For the text-containing cell, return its midpoint in [X, Y] coordinate format. 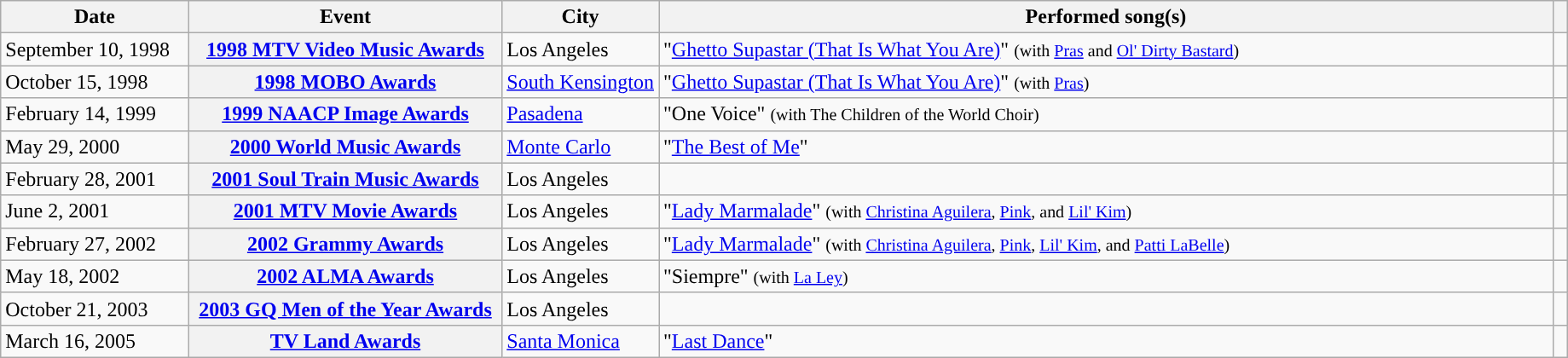
2002 ALMA Awards [345, 276]
Santa Monica [581, 341]
"One Voice" (with The Children of the World Choir) [1105, 114]
"Lady Marmalade" (with Christina Aguilera, Pink, Lil' Kim, and Patti LaBelle) [1105, 244]
2003 GQ Men of the Year Awards [345, 309]
March 16, 2005 [95, 341]
"Siempre" (with La Ley) [1105, 276]
Monte Carlo [581, 147]
TV Land Awards [345, 341]
2000 World Music Awards [345, 147]
June 2, 2001 [95, 211]
"Ghetto Supastar (That Is What You Are)" (with Pras and Ol' Dirty Bastard) [1105, 49]
May 18, 2002 [95, 276]
"The Best of Me" [1105, 147]
1999 NAACP Image Awards [345, 114]
September 10, 1998 [95, 49]
"Ghetto Supastar (That Is What You Are)" (with Pras) [1105, 82]
Performed song(s) [1105, 17]
Pasadena [581, 114]
South Kensington [581, 82]
February 28, 2001 [95, 179]
2002 Grammy Awards [345, 244]
1998 MOBO Awards [345, 82]
October 21, 2003 [95, 309]
"Last Dance" [1105, 341]
2001 MTV Movie Awards [345, 211]
February 27, 2002 [95, 244]
Date [95, 17]
Event [345, 17]
2001 Soul Train Music Awards [345, 179]
City [581, 17]
February 14, 1999 [95, 114]
"Lady Marmalade" (with Christina Aguilera, Pink, and Lil' Kim) [1105, 211]
October 15, 1998 [95, 82]
1998 MTV Video Music Awards [345, 49]
May 29, 2000 [95, 147]
